Search for the cell housing the specified text and yield its [X, Y] center coordinate. 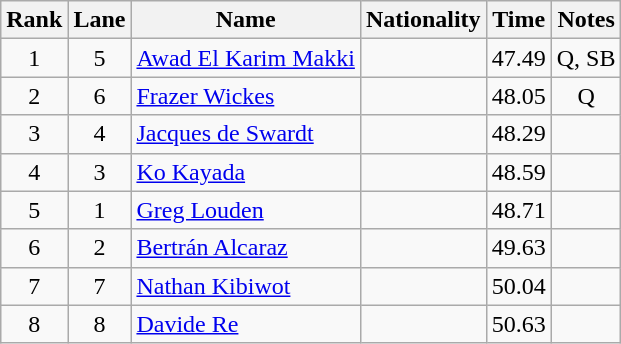
Notes [586, 20]
48.29 [518, 134]
Lane [100, 20]
Davide Re [246, 324]
Time [518, 20]
Q, SB [586, 58]
50.63 [518, 324]
48.71 [518, 210]
Rank [34, 20]
Greg Louden [246, 210]
Frazer Wickes [246, 96]
Bertrán Alcaraz [246, 248]
Q [586, 96]
Jacques de Swardt [246, 134]
47.49 [518, 58]
48.05 [518, 96]
Ko Kayada [246, 172]
Awad El Karim Makki [246, 58]
48.59 [518, 172]
Nathan Kibiwot [246, 286]
50.04 [518, 286]
49.63 [518, 248]
Nationality [423, 20]
Name [246, 20]
